Find where the given text appears and provide that cell's center as [x, y] coordinate. 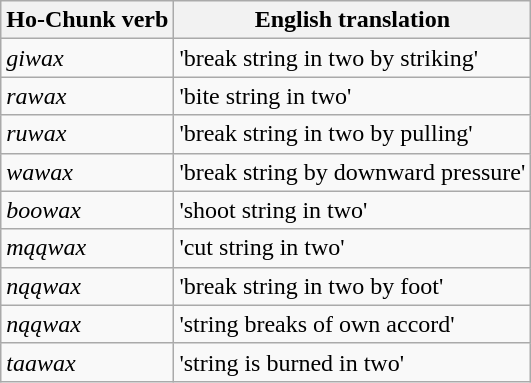
'shoot string in two' [352, 210]
giwax [88, 58]
English translation [352, 20]
wawax [88, 172]
boowax [88, 210]
Ho-Chunk verb [88, 20]
taawax [88, 362]
ruwax [88, 134]
'cut string in two' [352, 248]
'break string by downward pressure' [352, 172]
'string breaks of own accord' [352, 324]
'break string in two by striking' [352, 58]
rawax [88, 96]
'break string in two by pulling' [352, 134]
mąąwax [88, 248]
'bite string in two' [352, 96]
'string is burned in two' [352, 362]
'break string in two by foot' [352, 286]
